Provide the (x, y) coordinate of the cell's center where the given text is located.  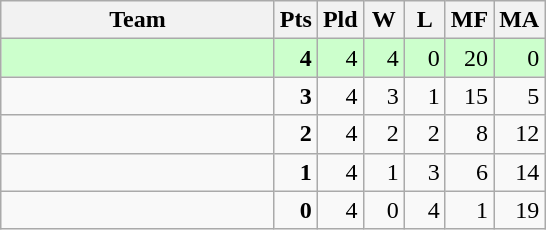
19 (520, 210)
8 (469, 134)
Team (138, 20)
MF (469, 20)
14 (520, 172)
Pts (296, 20)
12 (520, 134)
6 (469, 172)
15 (469, 96)
5 (520, 96)
20 (469, 58)
L (424, 20)
MA (520, 20)
W (384, 20)
Pld (340, 20)
